Return (x, y) of the center of cell containing provided text 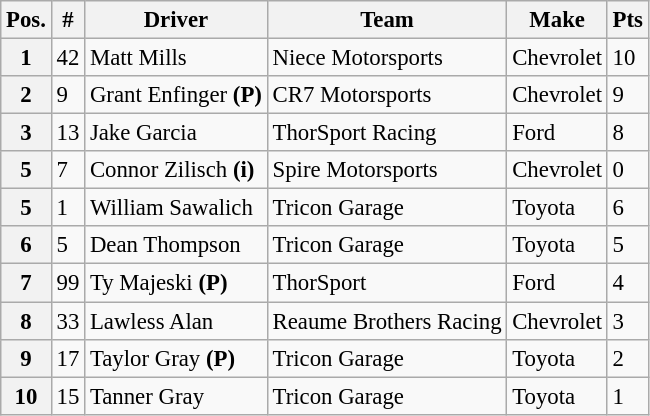
42 (68, 58)
ThorSport (387, 283)
Tanner Gray (176, 396)
ThorSport Racing (387, 133)
Grant Enfinger (P) (176, 95)
Team (387, 20)
15 (68, 396)
Spire Motorsports (387, 170)
Jake Garcia (176, 133)
Make (557, 20)
Niece Motorsports (387, 58)
Connor Zilisch (i) (176, 170)
Reaume Brothers Racing (387, 321)
# (68, 20)
Taylor Gray (P) (176, 358)
CR7 Motorsports (387, 95)
William Sawalich (176, 208)
13 (68, 133)
33 (68, 321)
Pts (628, 20)
Dean Thompson (176, 245)
4 (628, 283)
Matt Mills (176, 58)
Driver (176, 20)
99 (68, 283)
0 (628, 170)
Pos. (26, 20)
Lawless Alan (176, 321)
17 (68, 358)
Ty Majeski (P) (176, 283)
